Identify which cell holds the provided text, then report its (X, Y) central coordinate. 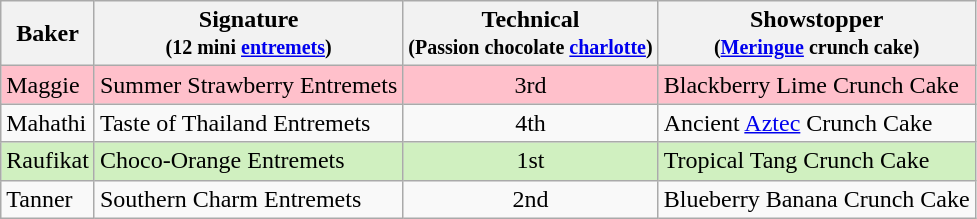
1st (530, 161)
3rd (530, 85)
Baker (48, 34)
Technical(Passion chocolate charlotte) (530, 34)
Maggie (48, 85)
Blackberry Lime Crunch Cake (816, 85)
Blueberry Banana Crunch Cake (816, 199)
Mahathi (48, 123)
4th (530, 123)
Ancient Aztec Crunch Cake (816, 123)
Southern Charm Entremets (248, 199)
Showstopper(Meringue crunch cake) (816, 34)
Raufikat (48, 161)
Choco-Orange Entremets (248, 161)
Tropical Tang Crunch Cake (816, 161)
2nd (530, 199)
Signature(12 mini entremets) (248, 34)
Taste of Thailand Entremets (248, 123)
Summer Strawberry Entremets (248, 85)
Tanner (48, 199)
